Extract the [X, Y] coordinate from the center of the cell holding the provided text.  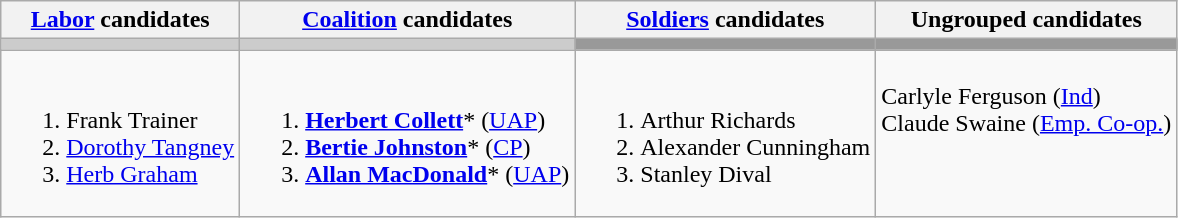
Coalition candidates [408, 20]
Arthur RichardsAlexander CunninghamStanley Dival [726, 134]
Soldiers candidates [726, 20]
Ungrouped candidates [1026, 20]
Frank TrainerDorothy TangneyHerb Graham [120, 134]
Herbert Collett* (UAP)Bertie Johnston* (CP)Allan MacDonald* (UAP) [408, 134]
Carlyle Ferguson (Ind) Claude Swaine (Emp. Co-op.) [1026, 134]
Labor candidates [120, 20]
